Extract the (x, y) coordinate from the center of the cell holding the provided text.  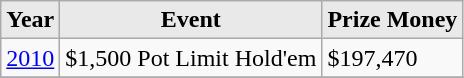
Prize Money (392, 20)
$1,500 Pot Limit Hold'em (191, 58)
Year (30, 20)
$197,470 (392, 58)
2010 (30, 58)
Event (191, 20)
